Identify which cell holds the provided text, then report its (x, y) central coordinate. 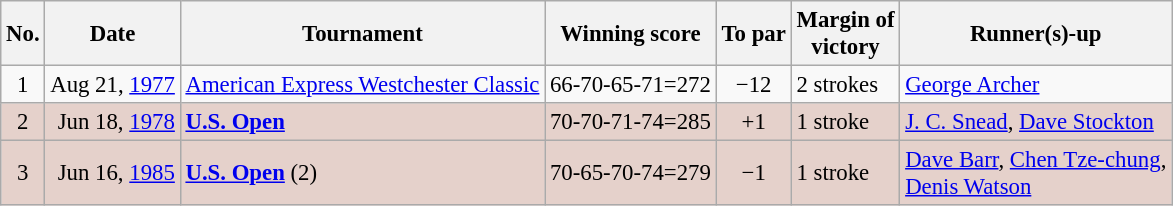
70-70-71-74=285 (631, 122)
Jun 18, 1978 (112, 122)
American Express Westchester Classic (362, 85)
70-65-70-74=279 (631, 174)
U.S. Open (2) (362, 174)
No. (23, 34)
George Archer (1036, 85)
3 (23, 174)
Aug 21, 1977 (112, 85)
Jun 16, 1985 (112, 174)
To par (754, 34)
Runner(s)-up (1036, 34)
Dave Barr, Chen Tze-chung, Denis Watson (1036, 174)
2 strokes (846, 85)
+1 (754, 122)
Tournament (362, 34)
Winning score (631, 34)
−1 (754, 174)
J. C. Snead, Dave Stockton (1036, 122)
Margin ofvictory (846, 34)
1 (23, 85)
U.S. Open (362, 122)
Date (112, 34)
2 (23, 122)
66-70-65-71=272 (631, 85)
−12 (754, 85)
